Search for the cell housing the specified text and yield its [x, y] center coordinate. 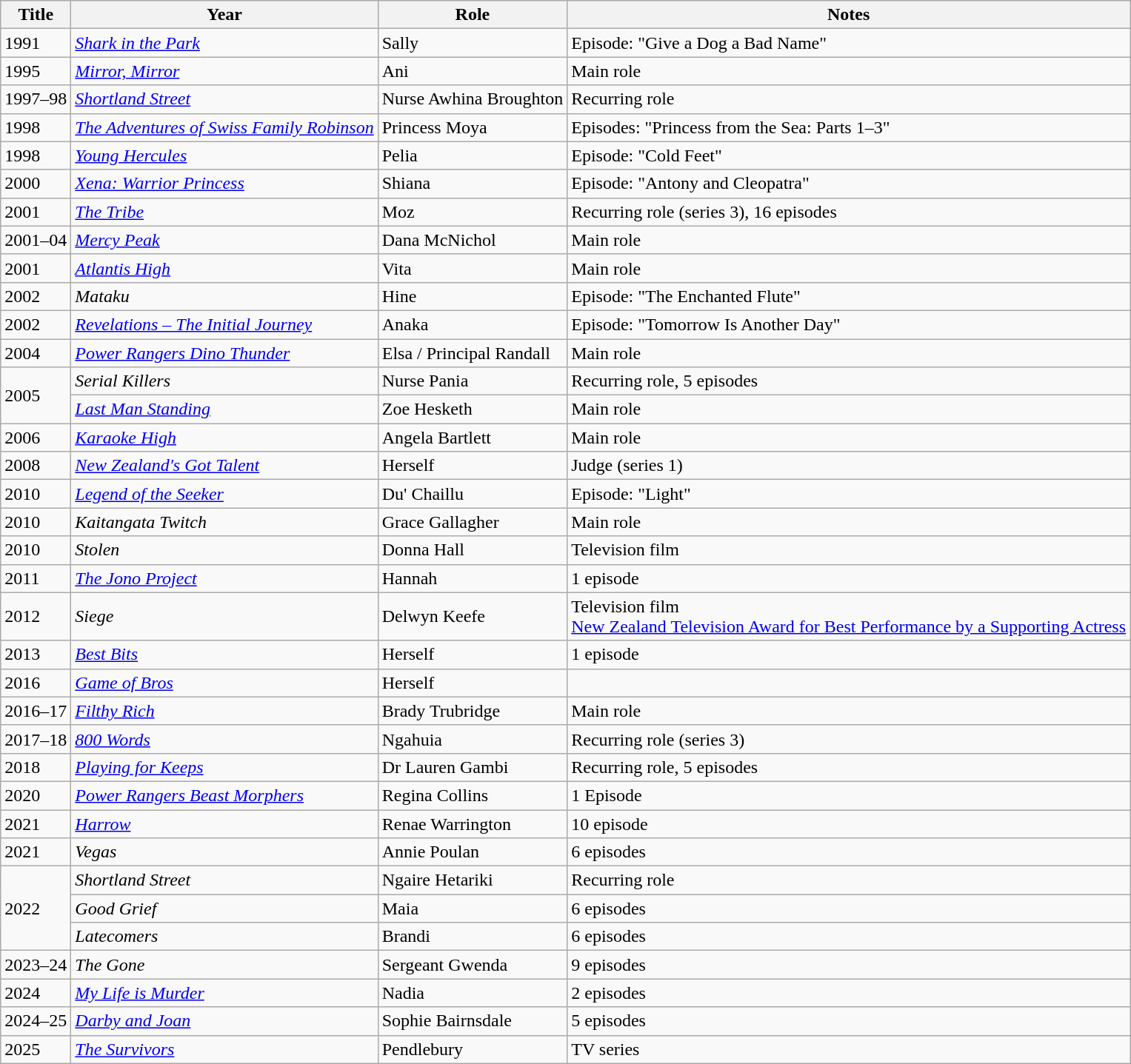
Maia [473, 909]
1997–98 [36, 99]
2001–04 [36, 240]
Pendlebury [473, 1049]
2011 [36, 578]
2013 [36, 655]
Stolen [224, 550]
Mercy Peak [224, 240]
Ngaire Hetariki [473, 880]
Karaoke High [224, 438]
Television film [849, 550]
Delwyn Keefe [473, 616]
1995 [36, 71]
Darby and Joan [224, 1021]
TV series [849, 1049]
Ani [473, 71]
Nadia [473, 993]
Episode: "Light" [849, 494]
Mataku [224, 296]
9 episodes [849, 965]
Vita [473, 268]
Title [36, 15]
Regina Collins [473, 795]
Grace Gallagher [473, 522]
Legend of the Seeker [224, 494]
Sergeant Gwenda [473, 965]
Episode: "Antony and Cleopatra" [849, 184]
Episode: "Cold Feet" [849, 155]
Moz [473, 212]
Shiana [473, 184]
5 episodes [849, 1021]
Harrow [224, 824]
Shark in the Park [224, 43]
Pelia [473, 155]
2016 [36, 683]
Good Grief [224, 909]
Playing for Keeps [224, 767]
Power Rangers Dino Thunder [224, 353]
Kaitangata Twitch [224, 522]
Anaka [473, 324]
Year [224, 15]
Dr Lauren Gambi [473, 767]
The Adventures of Swiss Family Robinson [224, 127]
2005 [36, 395]
Princess Moya [473, 127]
2 episodes [849, 993]
Sally [473, 43]
Donna Hall [473, 550]
2006 [36, 438]
Recurring role (series 3), 16 episodes [849, 212]
2024–25 [36, 1021]
2023–24 [36, 965]
Atlantis High [224, 268]
2018 [36, 767]
Brandi [473, 937]
The Jono Project [224, 578]
Vegas [224, 852]
Du' Chaillu [473, 494]
Last Man Standing [224, 409]
Mirror, Mirror [224, 71]
2017–18 [36, 739]
Episode: "The Enchanted Flute" [849, 296]
10 episode [849, 824]
2022 [36, 909]
2025 [36, 1049]
Xena: Warrior Princess [224, 184]
1 Episode [849, 795]
2024 [36, 993]
2016–17 [36, 711]
The Survivors [224, 1049]
2012 [36, 616]
Dana McNichol [473, 240]
The Tribe [224, 212]
800 Words [224, 739]
Sophie Bairnsdale [473, 1021]
Ngahuia [473, 739]
Brady Trubridge [473, 711]
Hannah [473, 578]
Latecomers [224, 937]
Television filmNew Zealand Television Award for Best Performance by a Supporting Actress [849, 616]
My Life is Murder [224, 993]
2004 [36, 353]
2000 [36, 184]
Judge (series 1) [849, 466]
Hine [473, 296]
Young Hercules [224, 155]
The Gone [224, 965]
Siege [224, 616]
Nurse Pania [473, 381]
2020 [36, 795]
Power Rangers Beast Morphers [224, 795]
Episode: "Give a Dog a Bad Name" [849, 43]
Episode: "Tomorrow Is Another Day" [849, 324]
Recurring role (series 3) [849, 739]
Best Bits [224, 655]
Game of Bros [224, 683]
Episodes: "Princess from the Sea: Parts 1–3" [849, 127]
Notes [849, 15]
Filthy Rich [224, 711]
Elsa / Principal Randall [473, 353]
Role [473, 15]
Renae Warrington [473, 824]
Serial Killers [224, 381]
Zoe Hesketh [473, 409]
New Zealand's Got Talent [224, 466]
Annie Poulan [473, 852]
2008 [36, 466]
Nurse Awhina Broughton [473, 99]
1991 [36, 43]
Revelations – The Initial Journey [224, 324]
Angela Bartlett [473, 438]
